Find where the given text appears and provide that cell's center as (X, Y) coordinate. 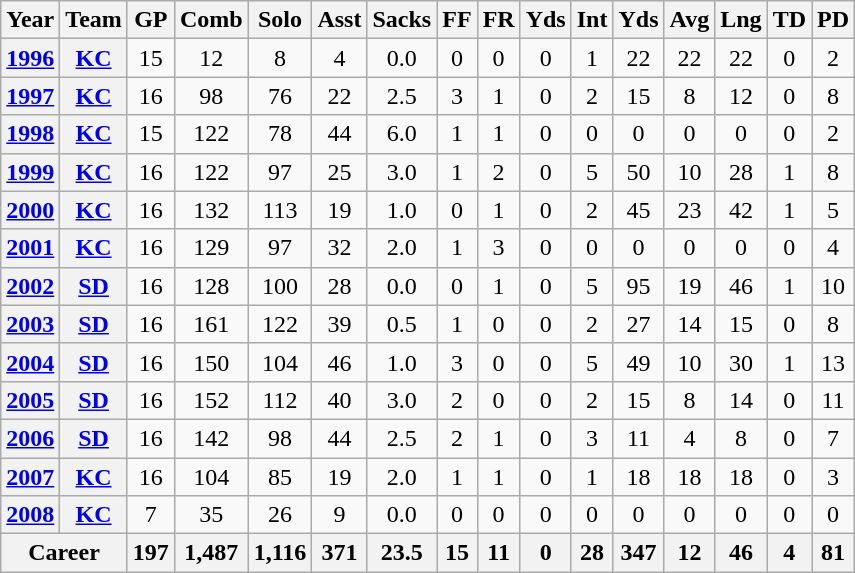
347 (638, 553)
142 (211, 438)
113 (280, 210)
128 (211, 286)
85 (280, 477)
9 (340, 515)
23.5 (402, 553)
35 (211, 515)
2001 (30, 248)
1,116 (280, 553)
81 (834, 553)
112 (280, 400)
2003 (30, 324)
1999 (30, 172)
76 (280, 96)
129 (211, 248)
26 (280, 515)
45 (638, 210)
132 (211, 210)
2005 (30, 400)
13 (834, 362)
2000 (30, 210)
Asst (340, 20)
23 (690, 210)
FR (498, 20)
6.0 (402, 134)
150 (211, 362)
Solo (280, 20)
1998 (30, 134)
Int (592, 20)
PD (834, 20)
50 (638, 172)
49 (638, 362)
1996 (30, 58)
197 (150, 553)
371 (340, 553)
42 (741, 210)
78 (280, 134)
25 (340, 172)
2002 (30, 286)
Comb (211, 20)
1997 (30, 96)
27 (638, 324)
100 (280, 286)
0.5 (402, 324)
Avg (690, 20)
2008 (30, 515)
39 (340, 324)
95 (638, 286)
1,487 (211, 553)
GP (150, 20)
Year (30, 20)
Career (64, 553)
30 (741, 362)
32 (340, 248)
152 (211, 400)
2004 (30, 362)
Lng (741, 20)
2006 (30, 438)
161 (211, 324)
40 (340, 400)
Team (94, 20)
TD (789, 20)
FF (457, 20)
2007 (30, 477)
Sacks (402, 20)
